Find where the given text appears and provide that cell's center as (X, Y) coordinate. 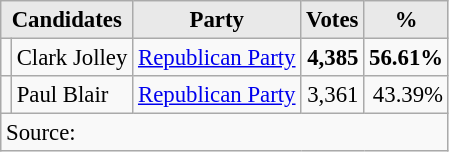
43.39% (406, 95)
56.61% (406, 58)
3,361 (332, 95)
Votes (332, 20)
% (406, 20)
4,385 (332, 58)
Clark Jolley (72, 58)
Paul Blair (72, 95)
Candidates (67, 20)
Source: (225, 133)
Party (217, 20)
